Locate the cell with the specified text and output its [X, Y] center coordinate. 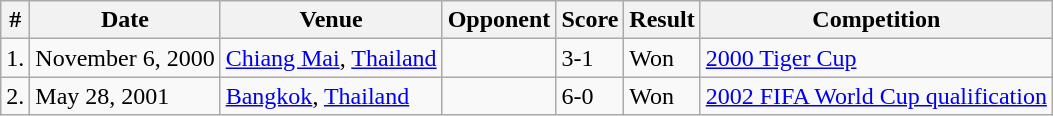
Score [590, 20]
3-1 [590, 58]
Bangkok, Thailand [331, 96]
Opponent [499, 20]
Chiang Mai, Thailand [331, 58]
November 6, 2000 [125, 58]
2000 Tiger Cup [876, 58]
# [16, 20]
Date [125, 20]
Result [662, 20]
Venue [331, 20]
2002 FIFA World Cup qualification [876, 96]
2. [16, 96]
May 28, 2001 [125, 96]
Competition [876, 20]
6-0 [590, 96]
1. [16, 58]
